From the cell containing the given text, extract its center point as (X, Y) coordinate. 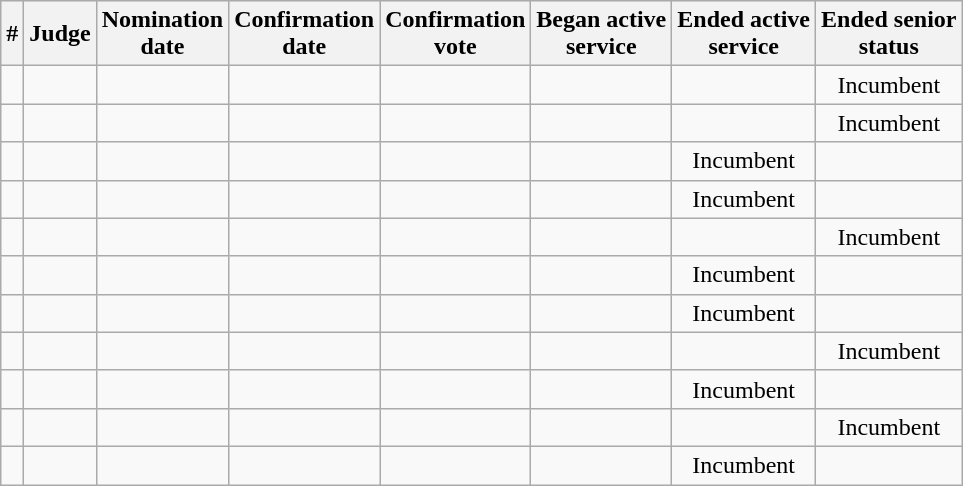
Nominationdate (162, 34)
Began activeservice (602, 34)
Confirmationdate (304, 34)
Ended seniorstatus (889, 34)
Ended activeservice (744, 34)
Judge (60, 34)
# (12, 34)
Confirmationvote (456, 34)
